Determine the [X, Y] coordinate at the center of the cell enclosing the given text.  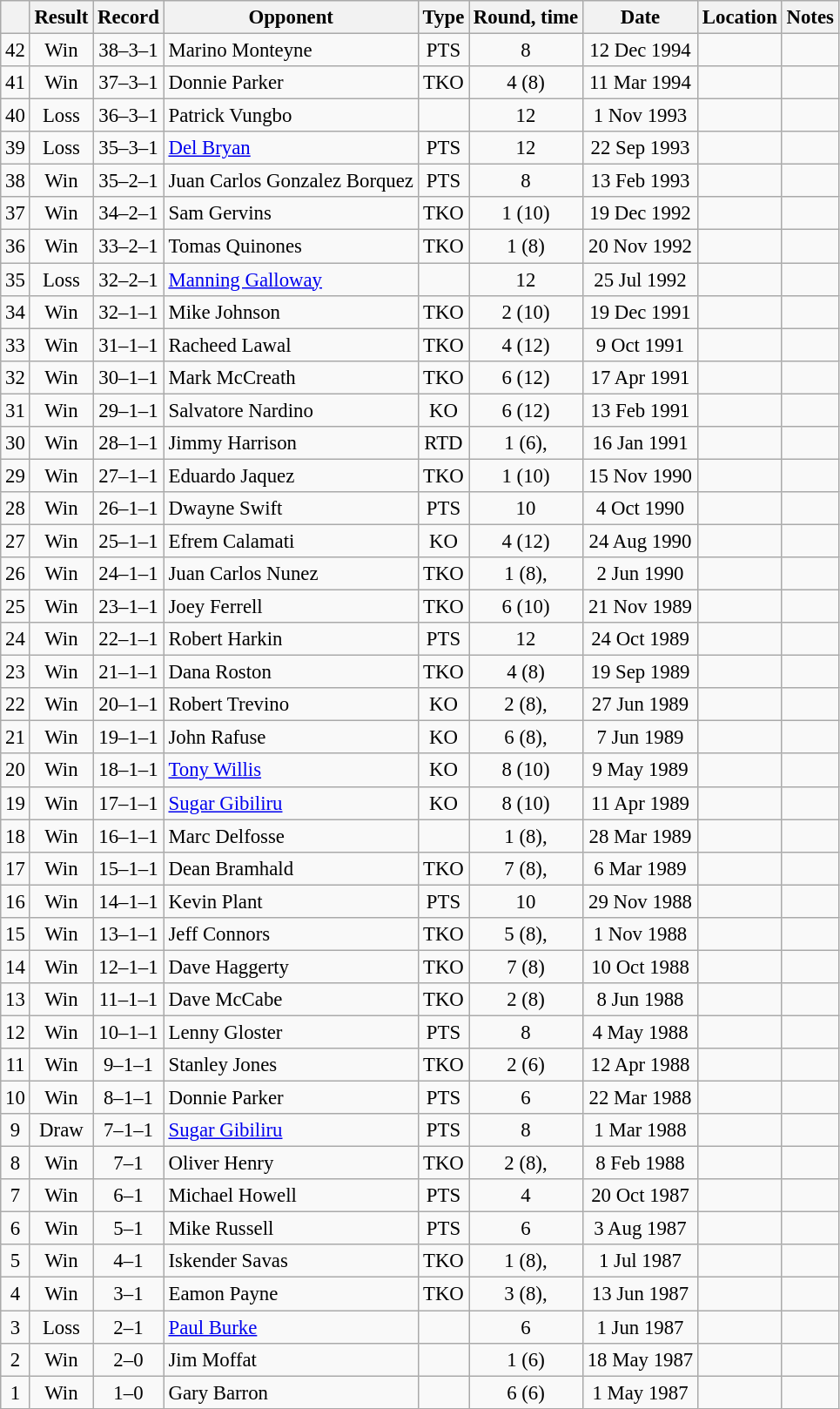
33–2–1 [129, 246]
11 [16, 1065]
9 May 1989 [640, 771]
Manning Galloway [291, 280]
1 [16, 1392]
Iskender Savas [291, 1262]
2 [16, 1359]
20 [16, 771]
1 Mar 1988 [640, 1130]
24–1–1 [129, 574]
36–3–1 [129, 116]
Joey Ferrell [291, 607]
Dana Roston [291, 672]
21 [16, 738]
19–1–1 [129, 738]
Mike Russell [291, 1229]
Result [61, 17]
35 [16, 280]
12–1–1 [129, 967]
25–1–1 [129, 541]
Gary Barron [291, 1392]
31 [16, 410]
16 [16, 901]
12 Apr 1988 [640, 1065]
32 [16, 377]
Racheed Lawal [291, 345]
18–1–1 [129, 771]
17 Apr 1991 [640, 377]
Draw [61, 1130]
20 Oct 1987 [640, 1196]
9 [16, 1130]
39 [16, 148]
27 [16, 541]
1 May 1987 [640, 1392]
26–1–1 [129, 509]
10–1–1 [129, 1032]
Michael Howell [291, 1196]
4–1 [129, 1262]
Paul Burke [291, 1327]
Juan Carlos Nunez [291, 574]
15–1–1 [129, 868]
23 [16, 672]
1 Jun 1987 [640, 1327]
7 (8) [526, 967]
1 (6), [526, 443]
Mark McCreath [291, 377]
1 (6) [526, 1359]
Round, time [526, 17]
7 (8), [526, 868]
11–1–1 [129, 1000]
2 (8) [526, 1000]
29 [16, 475]
38 [16, 181]
19 Dec 1991 [640, 312]
35–3–1 [129, 148]
6–1 [129, 1196]
19 Sep 1989 [640, 672]
34–2–1 [129, 213]
35–2–1 [129, 181]
Oliver Henry [291, 1163]
13 Feb 1993 [640, 181]
Jeff Connors [291, 934]
Eduardo Jaquez [291, 475]
29–1–1 [129, 410]
24 [16, 639]
8–1–1 [129, 1098]
28 Mar 1989 [640, 836]
2–0 [129, 1359]
23–1–1 [129, 607]
Tony Willis [291, 771]
40 [16, 116]
29 Nov 1988 [640, 901]
Efrem Calamati [291, 541]
37 [16, 213]
4 Oct 1990 [640, 509]
27 Jun 1989 [640, 704]
Record [129, 17]
9–1–1 [129, 1065]
2 Jun 1990 [640, 574]
Jimmy Harrison [291, 443]
32–1–1 [129, 312]
30 [16, 443]
41 [16, 83]
Sam Gervins [291, 213]
7–1–1 [129, 1130]
2 (10) [526, 312]
Tomas Quinones [291, 246]
22 Mar 1988 [640, 1098]
Dave Haggerty [291, 967]
19 Dec 1992 [640, 213]
8 Feb 1988 [640, 1163]
Location [740, 17]
30–1–1 [129, 377]
Stanley Jones [291, 1065]
1 Jul 1987 [640, 1262]
37–3–1 [129, 83]
3 (8), [526, 1294]
15 Nov 1990 [640, 475]
6 (10) [526, 607]
5 [16, 1262]
John Rafuse [291, 738]
20 Nov 1992 [640, 246]
31–1–1 [129, 345]
33 [16, 345]
Notes [810, 17]
34 [16, 312]
Robert Trevino [291, 704]
Eamon Payne [291, 1294]
1 Nov 1988 [640, 934]
Dean Bramhald [291, 868]
5–1 [129, 1229]
22–1–1 [129, 639]
28 [16, 509]
Type [443, 17]
7–1 [129, 1163]
24 Aug 1990 [640, 541]
3 Aug 1987 [640, 1229]
Lenny Gloster [291, 1032]
20–1–1 [129, 704]
Dave McCabe [291, 1000]
25 Jul 1992 [640, 280]
27–1–1 [129, 475]
Marc Delfosse [291, 836]
17 [16, 868]
Kevin Plant [291, 901]
11 Mar 1994 [640, 83]
6 (8), [526, 738]
Robert Harkin [291, 639]
1 Nov 1993 [640, 116]
24 Oct 1989 [640, 639]
7 Jun 1989 [640, 738]
2–1 [129, 1327]
38–3–1 [129, 51]
Dwayne Swift [291, 509]
18 May 1987 [640, 1359]
Salvatore Nardino [291, 410]
28–1–1 [129, 443]
Marino Monteyne [291, 51]
21–1–1 [129, 672]
1 (8) [526, 246]
Juan Carlos Gonzalez Borquez [291, 181]
21 Nov 1989 [640, 607]
19 [16, 803]
12 Dec 1994 [640, 51]
13–1–1 [129, 934]
26 [16, 574]
13 Jun 1987 [640, 1294]
11 Apr 1989 [640, 803]
18 [16, 836]
14 [16, 967]
2 (6) [526, 1065]
4 May 1988 [640, 1032]
42 [16, 51]
Patrick Vungbo [291, 116]
32–2–1 [129, 280]
Opponent [291, 17]
8 Jun 1988 [640, 1000]
10 Oct 1988 [640, 967]
6 (6) [526, 1392]
36 [16, 246]
Date [640, 17]
5 (8), [526, 934]
13 Feb 1991 [640, 410]
6 Mar 1989 [640, 868]
1–0 [129, 1392]
25 [16, 607]
22 [16, 704]
3 [16, 1327]
16–1–1 [129, 836]
9 Oct 1991 [640, 345]
Mike Johnson [291, 312]
13 [16, 1000]
RTD [443, 443]
14–1–1 [129, 901]
3–1 [129, 1294]
22 Sep 1993 [640, 148]
7 [16, 1196]
16 Jan 1991 [640, 443]
17–1–1 [129, 803]
Jim Moffat [291, 1359]
Del Bryan [291, 148]
15 [16, 934]
